Provide the [x, y] coordinate of the cell's center where the given text is located.  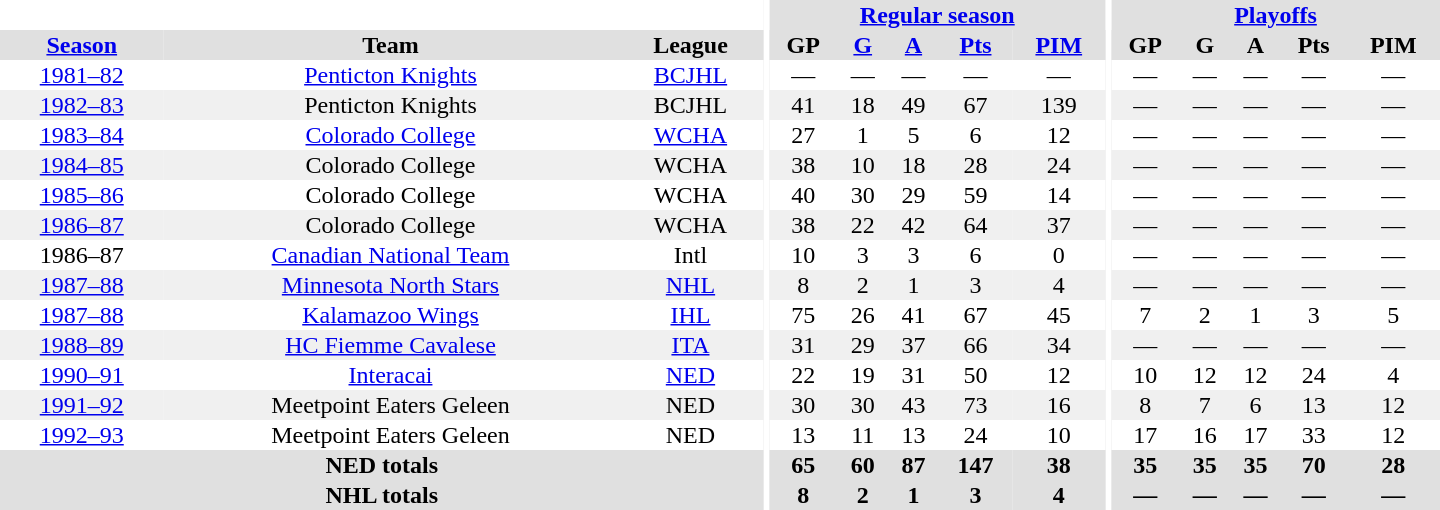
1984–85 [82, 165]
1985–86 [82, 195]
59 [976, 195]
1988–89 [82, 345]
87 [914, 465]
Intl [690, 255]
1982–83 [82, 105]
49 [914, 105]
60 [862, 465]
League [690, 45]
Team [391, 45]
139 [1058, 105]
HC Fiemme Cavalese [391, 345]
1990–91 [82, 375]
Season [82, 45]
Kalamazoo Wings [391, 315]
ITA [690, 345]
0 [1058, 255]
1981–82 [82, 75]
NHL totals [382, 495]
73 [976, 405]
Canadian National Team [391, 255]
14 [1058, 195]
Playoffs [1276, 15]
40 [803, 195]
Minnesota North Stars [391, 285]
147 [976, 465]
45 [1058, 315]
75 [803, 315]
50 [976, 375]
27 [803, 135]
65 [803, 465]
33 [1314, 435]
NED totals [382, 465]
26 [862, 315]
Regular season [937, 15]
42 [914, 225]
66 [976, 345]
34 [1058, 345]
1991–92 [82, 405]
NHL [690, 285]
64 [976, 225]
70 [1314, 465]
1992–93 [82, 435]
43 [914, 405]
IHL [690, 315]
19 [862, 375]
1983–84 [82, 135]
Interacai [391, 375]
11 [862, 435]
